Provide the (x, y) coordinate of the cell's center where the given text is located.  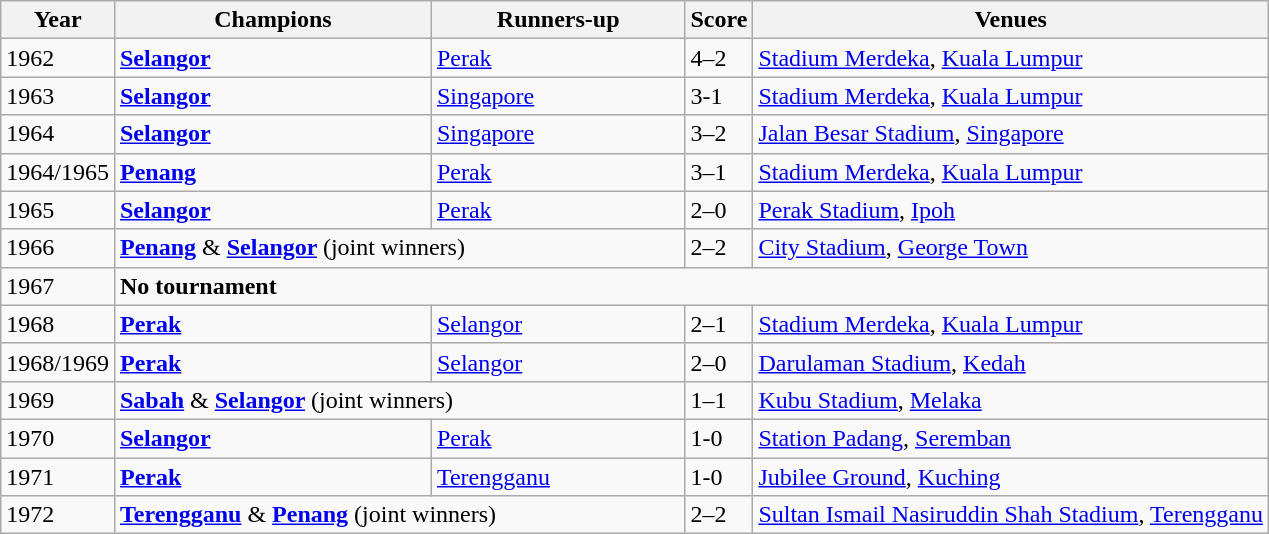
1964 (58, 134)
City Stadium, George Town (1011, 248)
1967 (58, 286)
1972 (58, 515)
1971 (58, 477)
Year (58, 20)
Terengganu (558, 477)
Jubilee Ground, Kuching (1011, 477)
Sultan Ismail Nasiruddin Shah Stadium, Terengganu (1011, 515)
1969 (58, 400)
Penang & Selangor (joint winners) (399, 248)
1968 (58, 324)
3–2 (719, 134)
1966 (58, 248)
Jalan Besar Stadium, Singapore (1011, 134)
1970 (58, 438)
Penang (272, 172)
4–2 (719, 58)
Darulaman Stadium, Kedah (1011, 362)
1962 (58, 58)
1965 (58, 210)
3-1 (719, 96)
Venues (1011, 20)
1963 (58, 96)
Sabah & Selangor (joint winners) (399, 400)
Station Padang, Seremban (1011, 438)
Kubu Stadium, Melaka (1011, 400)
Perak Stadium, Ipoh (1011, 210)
1–1 (719, 400)
3–1 (719, 172)
Runners-up (558, 20)
Champions (272, 20)
2–1 (719, 324)
1968/1969 (58, 362)
No tournament (691, 286)
1964/1965 (58, 172)
Terengganu & Penang (joint winners) (399, 515)
Score (719, 20)
